Output the (x, y) coordinate of the center of the cell containing the given text.  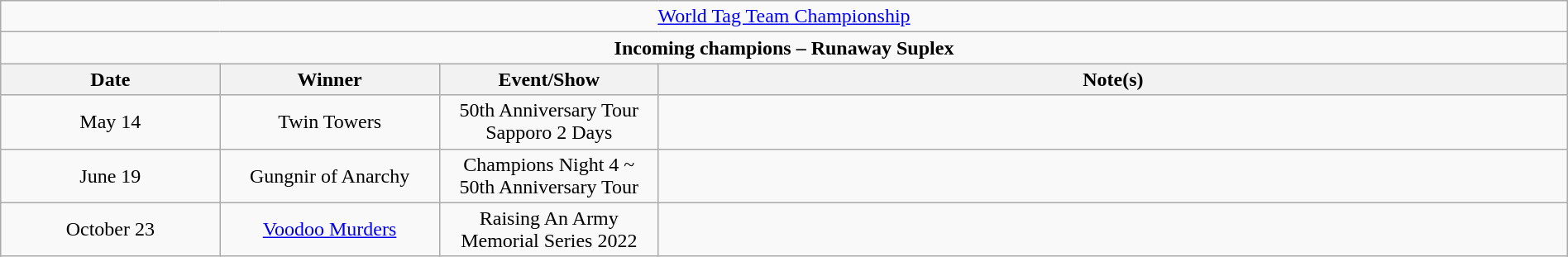
World Tag Team Championship (784, 17)
Twin Towers (329, 122)
Champions Night 4 ~ 50th Anniversary Tour (549, 175)
Event/Show (549, 79)
May 14 (111, 122)
Note(s) (1113, 79)
June 19 (111, 175)
Date (111, 79)
Incoming champions – Runaway Suplex (784, 48)
October 23 (111, 230)
Gungnir of Anarchy (329, 175)
Winner (329, 79)
Voodoo Murders (329, 230)
50th Anniversary Tour Sapporo 2 Days (549, 122)
Raising An Army Memorial Series 2022 (549, 230)
